Find where the given text appears and provide that cell's center as [X, Y] coordinate. 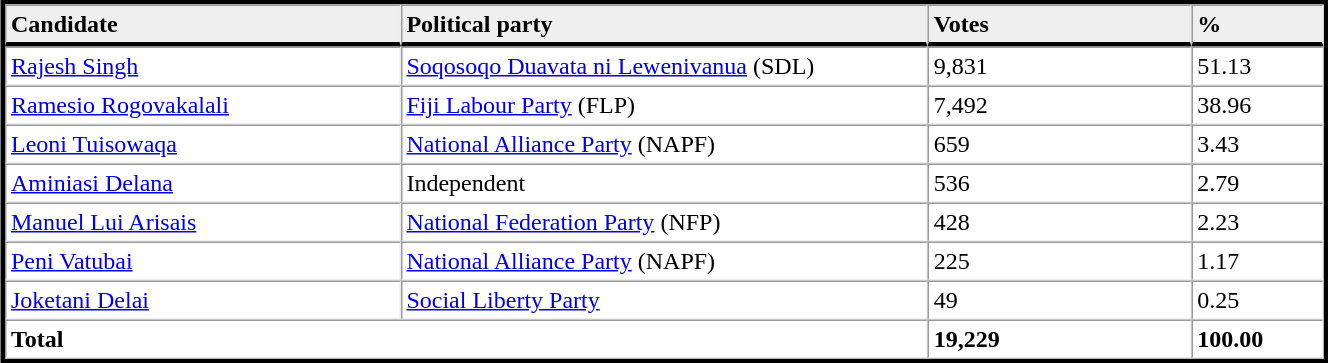
428 [1060, 222]
Independent [664, 184]
Fiji Labour Party (FLP) [664, 106]
51.13 [1257, 66]
49 [1060, 300]
2.23 [1257, 222]
Votes [1060, 25]
Candidate [202, 25]
National Federation Party (NFP) [664, 222]
659 [1060, 144]
7,492 [1060, 106]
38.96 [1257, 106]
2.79 [1257, 184]
Manuel Lui Arisais [202, 222]
100.00 [1257, 340]
Joketani Delai [202, 300]
Soqosoqo Duavata ni Lewenivanua (SDL) [664, 66]
9,831 [1060, 66]
1.17 [1257, 262]
Leoni Tuisowaqa [202, 144]
Ramesio Rogovakalali [202, 106]
% [1257, 25]
Total [466, 340]
Peni Vatubai [202, 262]
0.25 [1257, 300]
Aminiasi Delana [202, 184]
Social Liberty Party [664, 300]
Political party [664, 25]
225 [1060, 262]
536 [1060, 184]
19,229 [1060, 340]
Rajesh Singh [202, 66]
3.43 [1257, 144]
